Determine the (x, y) coordinate at the center of the cell enclosing the given text.  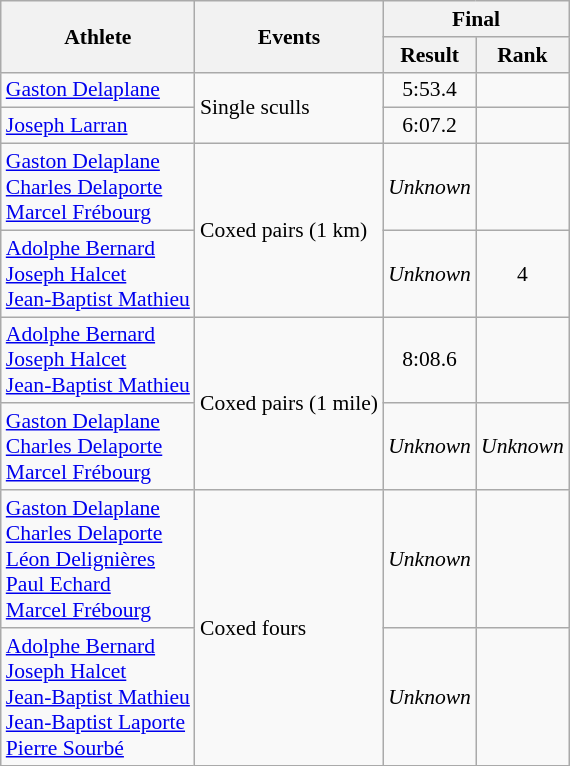
Gaston Delaplane (98, 90)
Adolphe BernardJoseph HalcetJean-Baptist MathieuJean-Baptist LaportePierre Sourbé (98, 697)
Gaston DelaplaneCharles DelaporteLéon DelignièresPaul EchardMarcel Frébourg (98, 559)
Result (430, 55)
Coxed pairs (1 km) (289, 230)
Coxed pairs (1 mile) (289, 404)
6:07.2 (430, 126)
4 (522, 274)
Final (476, 19)
Coxed fours (289, 628)
Events (289, 36)
5:53.4 (430, 90)
Joseph Larran (98, 126)
Single sculls (289, 108)
8:08.6 (430, 360)
Rank (522, 55)
Athlete (98, 36)
